Return [X, Y] of the center of cell containing provided text 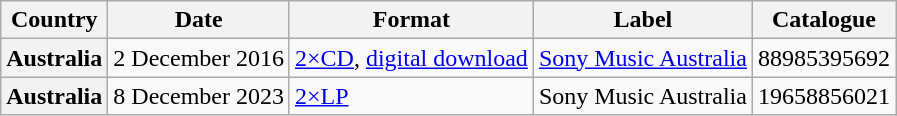
Label [642, 20]
Format [411, 20]
8 December 2023 [199, 96]
2×CD, digital download [411, 58]
2 December 2016 [199, 58]
Date [199, 20]
19658856021 [824, 96]
Catalogue [824, 20]
2×LP [411, 96]
88985395692 [824, 58]
Country [54, 20]
